Return the (x, y) coordinate for the center point of the cell that contains the specified text.  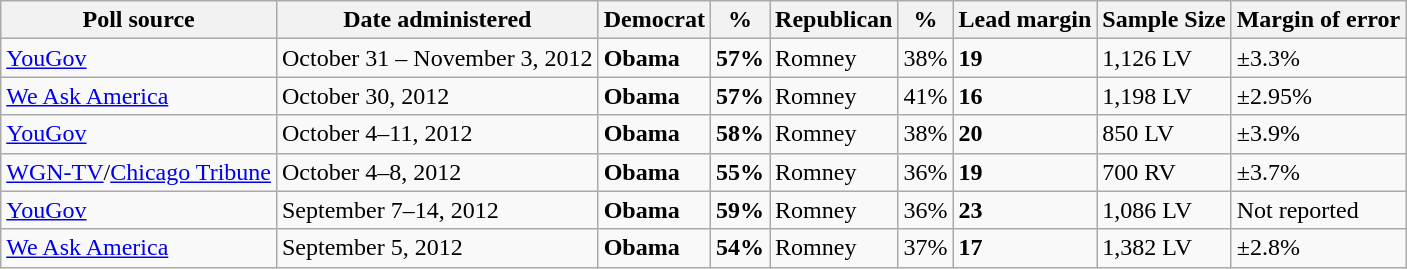
Margin of error (1318, 20)
±2.95% (1318, 96)
23 (1025, 210)
Not reported (1318, 210)
October 30, 2012 (437, 96)
WGN-TV/Chicago Tribune (139, 172)
September 7–14, 2012 (437, 210)
54% (740, 248)
Lead margin (1025, 20)
October 31 – November 3, 2012 (437, 58)
September 5, 2012 (437, 248)
Poll source (139, 20)
41% (926, 96)
±2.8% (1318, 248)
1,382 LV (1164, 248)
20 (1025, 134)
Democrat (654, 20)
October 4–8, 2012 (437, 172)
Republican (834, 20)
1,086 LV (1164, 210)
1,126 LV (1164, 58)
±3.3% (1318, 58)
17 (1025, 248)
37% (926, 248)
±3.7% (1318, 172)
October 4–11, 2012 (437, 134)
16 (1025, 96)
59% (740, 210)
1,198 LV (1164, 96)
850 LV (1164, 134)
Date administered (437, 20)
Sample Size (1164, 20)
700 RV (1164, 172)
±3.9% (1318, 134)
58% (740, 134)
55% (740, 172)
